Scan for the cell matching the given text and deliver its [X, Y] coordinate at center. 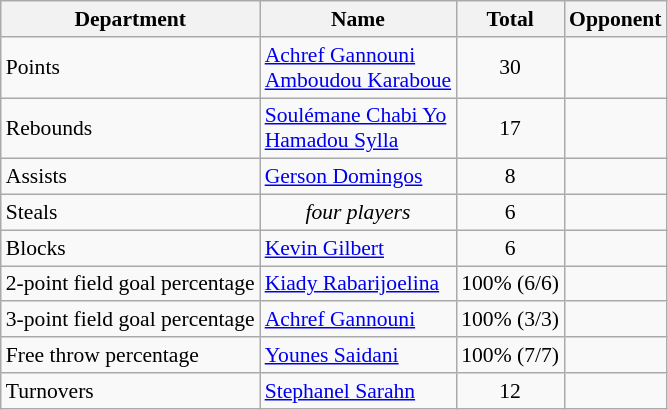
Points [130, 68]
Achref Gannouni Amboudou Karaboue [358, 68]
Stephanel Sarahn [358, 391]
Assists [130, 177]
2-point field goal percentage [130, 284]
Steals [130, 213]
30 [510, 68]
Soulémane Chabi Yo Hamadou Sylla [358, 128]
Kiady Rabarijoelina [358, 284]
Department [130, 19]
100% (7/7) [510, 355]
Rebounds [130, 128]
3-point field goal percentage [130, 320]
100% (3/3) [510, 320]
Name [358, 19]
four players [358, 213]
Kevin Gilbert [358, 248]
Blocks [130, 248]
Younes Saidani [358, 355]
100% (6/6) [510, 284]
12 [510, 391]
Turnovers [130, 391]
Achref Gannouni [358, 320]
17 [510, 128]
Gerson Domingos [358, 177]
Total [510, 19]
Opponent [616, 19]
Free throw percentage [130, 355]
8 [510, 177]
